Capture the cell that displays the provided text and extract its (x, y) central coordinate. 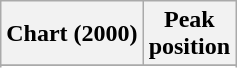
Chart (2000) (72, 34)
Peakposition (189, 34)
